Search for the cell housing the specified text and yield its [X, Y] center coordinate. 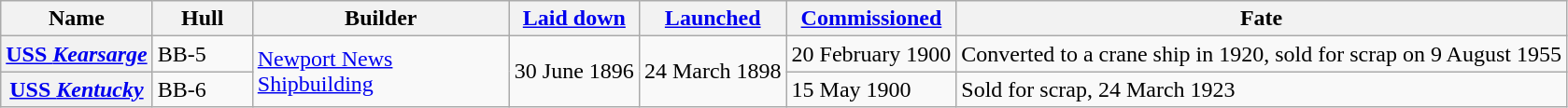
BB-5 [202, 54]
Fate [1262, 19]
Hull [202, 19]
20 February 1900 [871, 54]
BB-6 [202, 89]
Laid down [573, 19]
15 May 1900 [871, 89]
30 June 1896 [573, 72]
Launched [713, 19]
Converted to a crane ship in 1920, sold for scrap on 9 August 1955 [1262, 54]
USS Kearsarge [77, 54]
Name [77, 19]
Sold for scrap, 24 March 1923 [1262, 89]
24 March 1898 [713, 72]
USS Kentucky [77, 89]
Builder [381, 19]
Newport News Shipbuilding [381, 72]
Commissioned [871, 19]
